From the cell containing the given text, extract its center point as [x, y] coordinate. 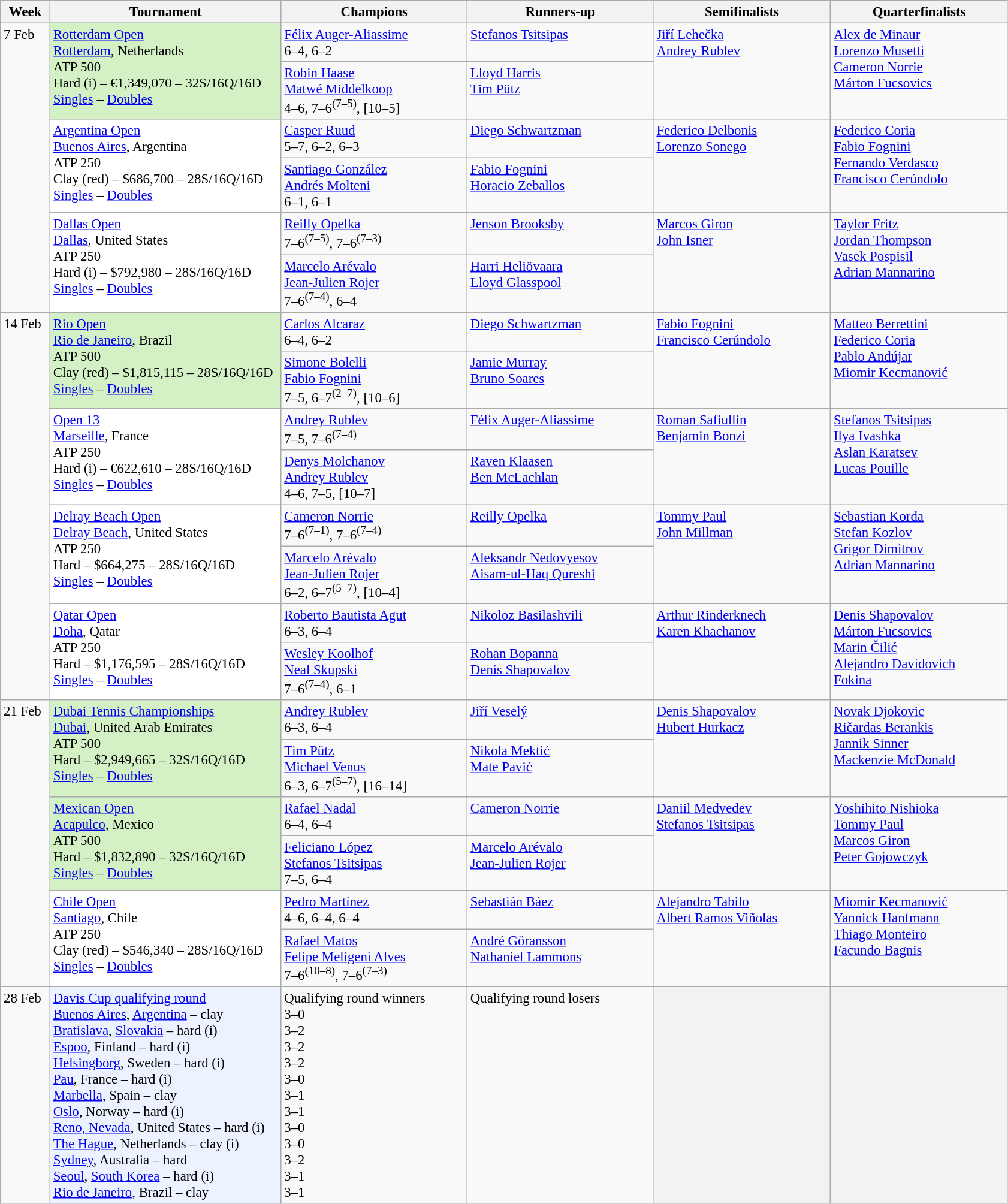
Denis Shapovalov Hubert Hurkacz [742, 749]
21 Feb [25, 844]
Félix Auger-Aliassime 6–4, 6–2 [374, 43]
Jiří Lehečka Andrey Rublev [742, 72]
28 Feb [25, 1095]
Tommy Paul John Millman [742, 554]
Reilly Opelka [561, 525]
Robin Haase Matwé Middelkoop 4–6, 7–6(7–5), [10–5] [374, 90]
Arthur Rinderknech Karen Khachanov [742, 652]
Aleksandr Nedovyesov Aisam-ul-Haq Qureshi [561, 575]
Nikola Mektić Mate Pavić [561, 768]
Simone Bolelli Fabio Fognini 7–5, 6–7(2–7), [10–6] [374, 379]
Fabio Fognini Francisco Cerúndolo [742, 361]
Roberto Bautista Agut 6–3, 6–4 [374, 623]
Marcelo Arévalo Jean-Julien Rojer 6–2, 6–7(5–7), [10–4] [374, 575]
Rotterdam Open Rotterdam, Netherlands ATP 500 Hard (i) – €1,349,070 – 32S/16Q/16D Singles – Doubles [165, 72]
Wesley Koolhof Neal Skupski 7–6(7–4), 6–1 [374, 671]
Miomir Kecmanović Yannick Hanfmann Thiago Monteiro Facundo Bagnis [919, 939]
Mexican Open Acapulco, Mexico ATP 500 Hard – $1,832,890 – 32S/16Q/16D Singles – Doubles [165, 843]
Carlos Alcaraz 6–4, 6–2 [374, 332]
Semifinalists [742, 12]
Tim Pütz Michael Venus 6–3, 6–7(5–7), [16–14] [374, 768]
Rafael Matos Felipe Meligeni Alves 7–6(10–8), 7–6(7–3) [374, 958]
Matteo Berrettini Federico Coria Pablo Andújar Miomir Kecmanović [919, 361]
Argentina Open Buenos Aires, Argentina ATP 250 Clay (red) – $686,700 – 28S/16Q/16D Singles – Doubles [165, 166]
Lloyd Harris Tim Pütz [561, 90]
Federico Coria Fabio Fognini Fernando Verdasco Francisco Cerúndolo [919, 166]
Sebastian Korda Stefan Kozlov Grigor Dimitrov Adrian Mannarino [919, 554]
Chile Open Santiago, Chile ATP 250 Clay (red) – $546,340 – 28S/16Q/16D Singles – Doubles [165, 939]
Rohan Bopanna Denis Shapovalov [561, 671]
Fabio Fognini Horacio Zeballos [561, 186]
Delray Beach Open Delray Beach, United States ATP 250 Hard – $664,275 – 28S/16Q/16D Singles – Doubles [165, 554]
14 Feb [25, 506]
Dallas Open Dallas, United States ATP 250 Hard (i) – $792,980 – 28S/16Q/16D Singles – Doubles [165, 262]
Jiří Veselý [561, 720]
Pedro Martínez 4–6, 6–4, 6–4 [374, 910]
Félix Auger-Aliassime [561, 429]
Harri Heliövaara Lloyd Glasspool [561, 283]
Federico Delbonis Lorenzo Sonego [742, 166]
Champions [374, 12]
Jamie Murray Bruno Soares [561, 379]
Denis Shapovalov Márton Fucsovics Marin Čilić Alejandro Davidovich Fokina [919, 652]
Marcos Giron John Isner [742, 262]
Andrey Rublev 6–3, 6–4 [374, 720]
Marcelo Arévalo Jean-Julien Rojer 7–6(7–4), 6–4 [374, 283]
Sebastián Báez [561, 910]
Stefanos Tsitsipas Ilya Ivashka Aslan Karatsev Lucas Pouille [919, 457]
André Göransson Nathaniel Lammons [561, 958]
Alejandro Tabilo Albert Ramos Viñolas [742, 939]
Cameron Norrie 7–6(7–1), 7–6(7–4) [374, 525]
Qualifying round losers [561, 1095]
Rafael Nadal 6–4, 6–4 [374, 816]
Yoshihito Nishioka Tommy Paul Marcos Giron Peter Gojowczyk [919, 843]
Dubai Tennis Championships Dubai, United Arab Emirates ATP 500 Hard – $2,949,665 – 32S/16Q/16D Singles – Doubles [165, 749]
Raven Klaasen Ben McLachlan [561, 478]
7 Feb [25, 168]
Roman Safiullin Benjamin Bonzi [742, 457]
Daniil Medvedev Stefanos Tsitsipas [742, 843]
Week [25, 12]
Andrey Rublev 7–5, 7–6(7–4) [374, 429]
Quarterfinalists [919, 12]
Tournament [165, 12]
Nikoloz Basilashvili [561, 623]
Casper Ruud 5–7, 6–2, 6–3 [374, 139]
Jenson Brooksby [561, 234]
Reilly Opelka 7–6(7–5), 7–6(7–3) [374, 234]
Denys Molchanov Andrey Rublev 4–6, 7–5, [10–7] [374, 478]
Novak Djokovic Ričardas Berankis Jannik Sinner Mackenzie McDonald [919, 749]
Qatar Open Doha, Qatar ATP 250 Hard – $1,176,595 – 28S/16Q/16D Singles – Doubles [165, 652]
Qualifying round winners 3–0 3–2 3–2 3–2 3–0 3–1 3–1 3–0 3–0 3–2 3–1 3–1 [374, 1095]
Feliciano López Stefanos Tsitsipas 7–5, 6–4 [374, 863]
Cameron Norrie [561, 816]
Stefanos Tsitsipas [561, 43]
Santiago González Andrés Molteni 6–1, 6–1 [374, 186]
Open 13 Marseille, France ATP 250 Hard (i) – €622,610 – 28S/16Q/16D Singles – Doubles [165, 457]
Marcelo Arévalo Jean-Julien Rojer [561, 863]
Alex de Minaur Lorenzo Musetti Cameron Norrie Márton Fucsovics [919, 72]
Taylor Fritz Jordan Thompson Vasek Pospisil Adrian Mannarino [919, 262]
Rio Open Rio de Janeiro, Brazil ATP 500 Clay (red) – $1,815,115 – 28S/16Q/16D Singles – Doubles [165, 361]
Runners-up [561, 12]
